Capture the cell that displays the provided text and extract its (x, y) central coordinate. 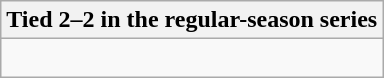
Tied 2–2 in the regular-season series (192, 20)
